Identify which cell holds the provided text, then report its (x, y) central coordinate. 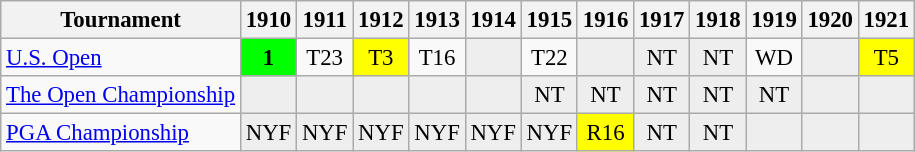
T16 (437, 58)
T23 (325, 58)
1910 (268, 20)
1914 (493, 20)
1919 (774, 20)
1916 (605, 20)
1920 (830, 20)
Tournament (121, 20)
The Open Championship (121, 95)
R16 (605, 133)
1913 (437, 20)
T5 (886, 58)
1 (268, 58)
1917 (662, 20)
T3 (381, 58)
U.S. Open (121, 58)
T22 (549, 58)
1915 (549, 20)
WD (774, 58)
PGA Championship (121, 133)
1918 (718, 20)
1921 (886, 20)
1912 (381, 20)
1911 (325, 20)
